Return the (X, Y) coordinate for the center point of the cell that contains the specified text.  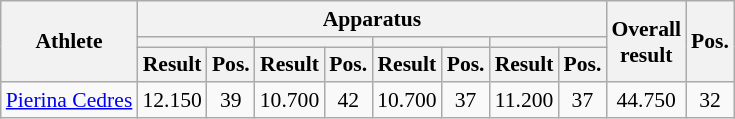
Athlete (70, 42)
11.200 (524, 101)
39 (231, 101)
32 (710, 101)
42 (348, 101)
Apparatus (372, 19)
Overallresult (646, 42)
12.150 (172, 101)
44.750 (646, 101)
Pierina Cedres (70, 101)
